Pinpoint the cell where the given text exists, returning its [x, y] midpoint coordinate. 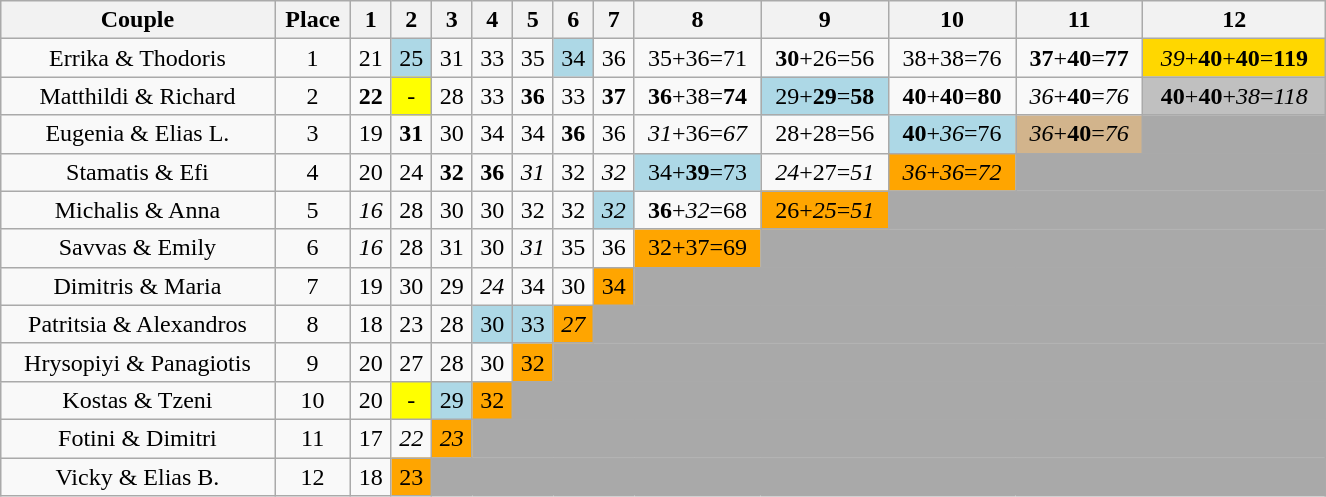
Couple [138, 20]
38+38=76 [952, 58]
36+36=72 [952, 172]
Patritsia & Alexandros [138, 324]
Dimitris & Maria [138, 286]
37+40=77 [1080, 58]
28+28=56 [824, 134]
Fotini & Dimitri [138, 438]
29+29=58 [824, 96]
40+40=80 [952, 96]
26+25=51 [824, 210]
37 [613, 96]
36+32=68 [698, 210]
36+38=74 [698, 96]
39+40+40=119 [1234, 58]
Michalis & Anna [138, 210]
24+27=51 [824, 172]
Vicky & Elias B. [138, 477]
Place [313, 20]
32+37=69 [698, 248]
Eugenia & Elias L. [138, 134]
Kostas & Tzeni [138, 400]
30+26=56 [824, 58]
35+36=71 [698, 58]
31+36=67 [698, 134]
17 [371, 438]
25 [411, 58]
40+36=76 [952, 134]
Stamatis & Efi [138, 172]
Matthildi & Richard [138, 96]
21 [371, 58]
Hrysopiyi & Panagiotis [138, 362]
40+40+38=118 [1234, 96]
Savvas & Emily [138, 248]
34+39=73 [698, 172]
Errika & Thodoris [138, 58]
